Detect which cell encompasses the target text, then output its (x, y) center coordinate. 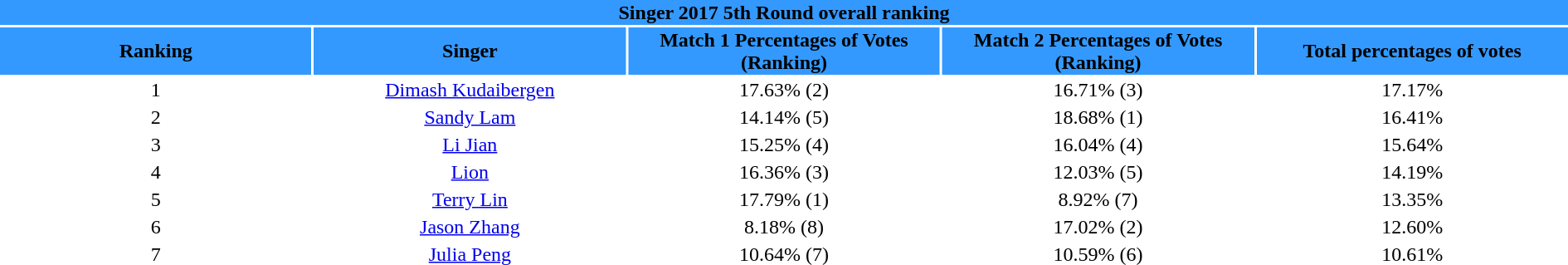
8.92% (7) (1098, 199)
Singer 2017 5th Round overall ranking (784, 12)
Match 1 Percentages of Votes (Ranking) (784, 52)
Ranking (156, 52)
18.68% (1) (1098, 117)
4 (156, 172)
Li Jian (470, 145)
16.41% (1412, 117)
17.79% (1) (784, 199)
16.04% (4) (1098, 145)
2 (156, 117)
17.02% (2) (1098, 227)
Lion (470, 172)
Match 2 Percentages of Votes (Ranking) (1098, 52)
14.14% (5) (784, 117)
Total percentages of votes (1412, 52)
8.18% (8) (784, 227)
12.60% (1412, 227)
13.35% (1412, 199)
Singer (470, 52)
6 (156, 227)
Sandy Lam (470, 117)
Jason Zhang (470, 227)
1 (156, 90)
16.71% (3) (1098, 90)
15.25% (4) (784, 145)
14.19% (1412, 172)
Terry Lin (470, 199)
Dimash Kudaibergen (470, 90)
16.36% (3) (784, 172)
5 (156, 199)
12.03% (5) (1098, 172)
3 (156, 145)
17.17% (1412, 90)
15.64% (1412, 145)
17.63% (2) (784, 90)
